Scan for the cell matching the given text and deliver its [X, Y] coordinate at center. 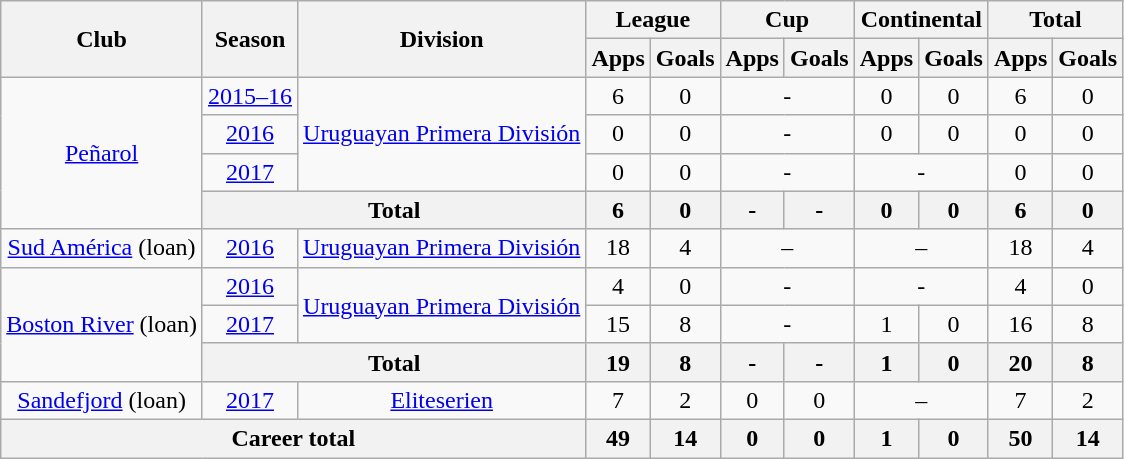
Eliteserien [442, 400]
Sandefjord (loan) [102, 400]
49 [618, 438]
Career total [294, 438]
Continental [921, 20]
2015–16 [250, 96]
Division [442, 39]
Season [250, 39]
50 [1020, 438]
19 [618, 362]
Boston River (loan) [102, 324]
15 [618, 324]
Peñarol [102, 153]
16 [1020, 324]
Cup [787, 20]
Sud América (loan) [102, 248]
20 [1020, 362]
Club [102, 39]
League [653, 20]
